Return the (X, Y) coordinate for the center point of the cell that contains the specified text.  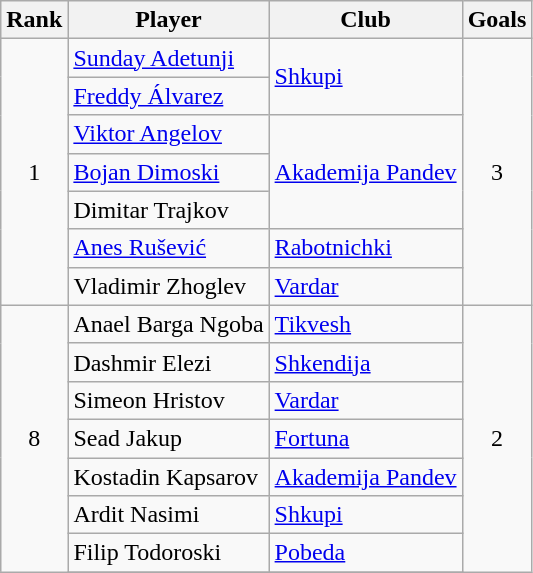
Ardit Nasimi (168, 515)
1 (34, 172)
Dashmir Elezi (168, 362)
Goals (497, 20)
Pobeda (366, 553)
Rabotnichki (366, 248)
Shkendija (366, 362)
Club (366, 20)
Freddy Álvarez (168, 96)
Filip Todoroski (168, 553)
Anes Rušević (168, 248)
Kostadin Kapsarov (168, 477)
Sunday Adetunji (168, 58)
Anael Barga Ngoba (168, 324)
Viktor Angelov (168, 134)
Vladimir Zhoglev (168, 286)
Rank (34, 20)
Dimitar Trajkov (168, 210)
Sead Jakup (168, 438)
8 (34, 438)
Player (168, 20)
2 (497, 438)
Fortuna (366, 438)
3 (497, 172)
Simeon Hristov (168, 400)
Bojan Dimoski (168, 172)
Tikvesh (366, 324)
